From the cell containing the given text, extract its center point as (X, Y) coordinate. 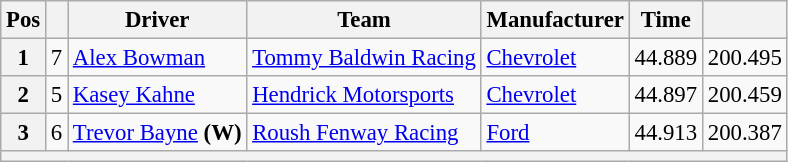
7 (57, 58)
Pos (24, 20)
Time (666, 20)
Driver (158, 20)
6 (57, 133)
44.897 (666, 95)
200.459 (744, 95)
Alex Bowman (158, 58)
2 (24, 95)
1 (24, 58)
Trevor Bayne (W) (158, 133)
Manufacturer (555, 20)
44.889 (666, 58)
3 (24, 133)
Hendrick Motorsports (364, 95)
Ford (555, 133)
Roush Fenway Racing (364, 133)
5 (57, 95)
Kasey Kahne (158, 95)
Tommy Baldwin Racing (364, 58)
200.495 (744, 58)
44.913 (666, 133)
200.387 (744, 133)
Team (364, 20)
